Provide the (x, y) coordinate of the cell's center where the given text is located.  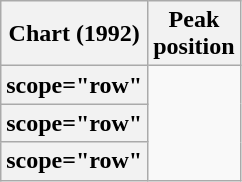
Chart (1992) (74, 34)
Peakposition (194, 34)
